Determine the [x, y] coordinate at the center of the cell enclosing the given text.  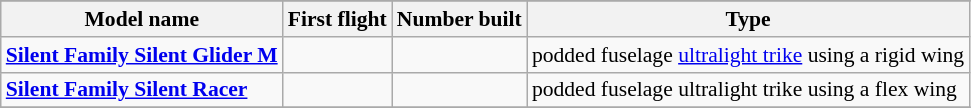
podded fuselage ultralight trike using a rigid wing [748, 55]
Silent Family Silent Racer [142, 90]
podded fuselage ultralight trike using a flex wing [748, 90]
Type [748, 19]
Model name [142, 19]
First flight [338, 19]
Number built [460, 19]
Silent Family Silent Glider M [142, 55]
